Output the (x, y) coordinate of the center of the cell containing the given text.  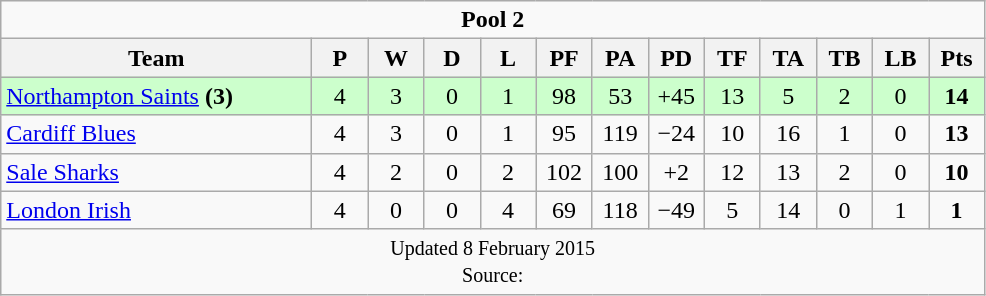
PF (564, 58)
Sale Sharks (156, 172)
Pool 2 (493, 20)
P (340, 58)
102 (564, 172)
−49 (676, 210)
+2 (676, 172)
95 (564, 134)
Team (156, 58)
TA (788, 58)
16 (788, 134)
119 (620, 134)
PA (620, 58)
Cardiff Blues (156, 134)
L (508, 58)
PD (676, 58)
Updated 8 February 2015Source: (493, 262)
+45 (676, 96)
Northampton Saints (3) (156, 96)
Pts (956, 58)
TF (732, 58)
LB (900, 58)
69 (564, 210)
100 (620, 172)
TB (844, 58)
12 (732, 172)
W (396, 58)
98 (564, 96)
118 (620, 210)
D (452, 58)
53 (620, 96)
−24 (676, 134)
London Irish (156, 210)
